Scan for the cell matching the given text and deliver its (X, Y) coordinate at center. 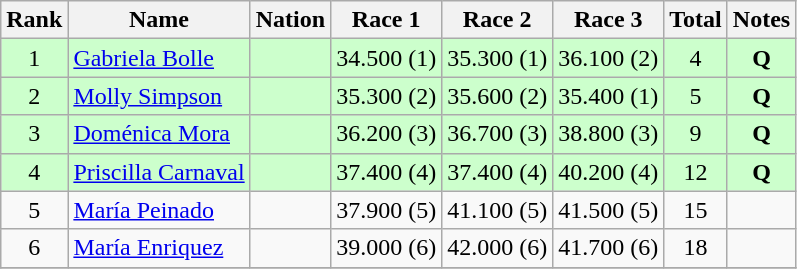
36.100 (2) (608, 58)
15 (696, 210)
Race 3 (608, 20)
Name (159, 20)
40.200 (4) (608, 172)
35.300 (1) (498, 58)
Total (696, 20)
41.700 (6) (608, 248)
1 (34, 58)
Nation (290, 20)
38.800 (3) (608, 134)
35.600 (2) (498, 96)
34.500 (1) (386, 58)
Doménica Mora (159, 134)
12 (696, 172)
Notes (761, 20)
42.000 (6) (498, 248)
Gabriela Bolle (159, 58)
Molly Simpson (159, 96)
36.200 (3) (386, 134)
35.300 (2) (386, 96)
Priscilla Carnaval (159, 172)
18 (696, 248)
Race 1 (386, 20)
41.500 (5) (608, 210)
Rank (34, 20)
6 (34, 248)
María Enriquez (159, 248)
Race 2 (498, 20)
39.000 (6) (386, 248)
37.900 (5) (386, 210)
35.400 (1) (608, 96)
41.100 (5) (498, 210)
2 (34, 96)
3 (34, 134)
36.700 (3) (498, 134)
9 (696, 134)
María Peinado (159, 210)
